Return [X, Y] of the center of cell containing provided text 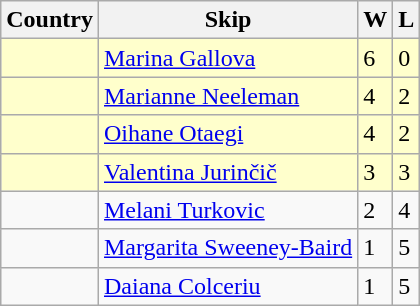
Melani Turkovic [228, 210]
Valentina Jurinčič [228, 172]
Oihane Otaegi [228, 134]
0 [406, 58]
Skip [228, 20]
Country [50, 20]
L [406, 20]
6 [376, 58]
Margarita Sweeney-Baird [228, 248]
W [376, 20]
Marianne Neeleman [228, 96]
Marina Gallova [228, 58]
Daiana Colceriu [228, 286]
